Identify which cell holds the provided text, then report its [x, y] central coordinate. 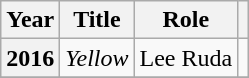
Role [186, 20]
Lee Ruda [186, 58]
Yellow [97, 58]
Title [97, 20]
2016 [30, 58]
Year [30, 20]
